Scan for the cell matching the given text and deliver its (x, y) coordinate at center. 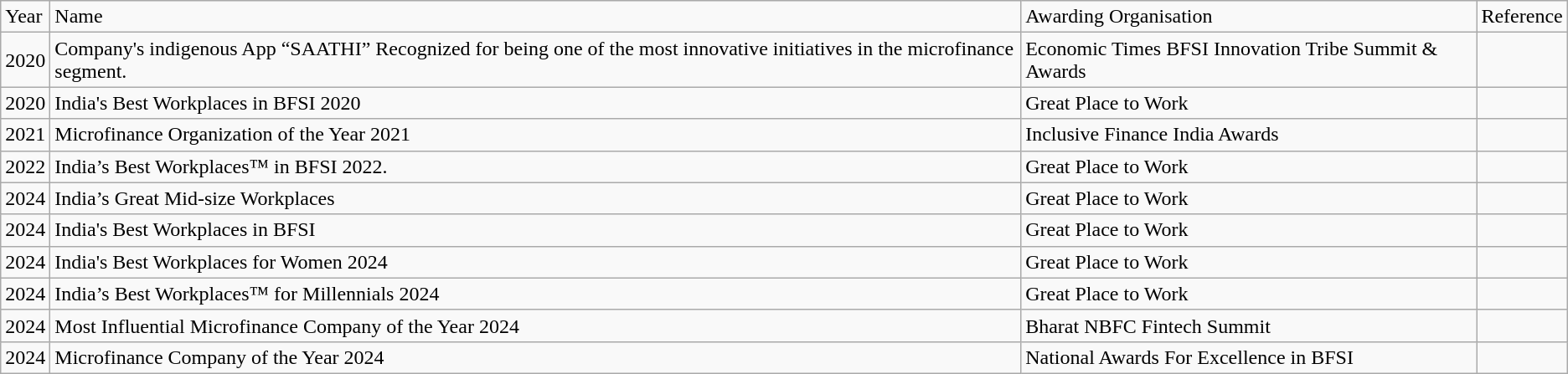
Economic Times BFSI Innovation Tribe Summit & Awards (1249, 60)
Microfinance Company of the Year 2024 (536, 357)
Microfinance Organization of the Year 2021 (536, 135)
National Awards For Excellence in BFSI (1249, 357)
2022 (25, 167)
2021 (25, 135)
India’s Great Mid-size Workplaces (536, 198)
India's Best Workplaces for Women 2024 (536, 262)
Awarding Organisation (1249, 17)
Most Influential Microfinance Company of the Year 2024 (536, 325)
Company's indigenous App “SAATHI” Recognized for being one of the most innovative initiatives in the microfinance segment. (536, 60)
Name (536, 17)
India's Best Workplaces in BFSI 2020 (536, 103)
India’s Best Workplaces™ for Millennials 2024 (536, 294)
Reference (1522, 17)
Year (25, 17)
India's Best Workplaces in BFSI (536, 230)
Bharat NBFC Fintech Summit (1249, 325)
Inclusive Finance India Awards (1249, 135)
India’s Best Workplaces™ in BFSI 2022. (536, 167)
